Determine the [x, y] coordinate at the center of the cell enclosing the given text.  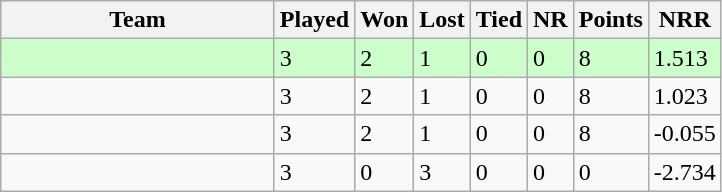
Points [610, 20]
-2.734 [684, 172]
NRR [684, 20]
Team [138, 20]
Played [314, 20]
1.513 [684, 58]
Lost [442, 20]
-0.055 [684, 134]
NR [551, 20]
Tied [498, 20]
Won [384, 20]
1.023 [684, 96]
